Extract the [X, Y] coordinate from the center of the cell holding the provided text.  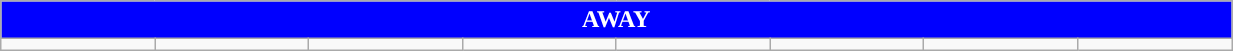
AWAY [616, 20]
